Locate the cell with the specified text and output its (X, Y) center coordinate. 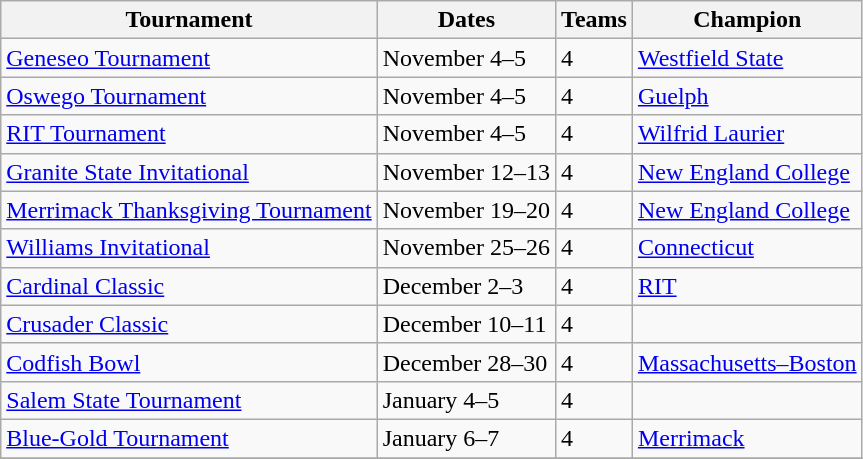
Wilfrid Laurier (747, 134)
Williams Invitational (189, 248)
RIT (747, 286)
December 2–3 (466, 286)
Crusader Classic (189, 324)
Salem State Tournament (189, 400)
January 4–5 (466, 400)
November 12–13 (466, 172)
Merrimack (747, 438)
Codfish Bowl (189, 362)
Oswego Tournament (189, 96)
November 25–26 (466, 248)
December 10–11 (466, 324)
Blue-Gold Tournament (189, 438)
Granite State Invitational (189, 172)
Cardinal Classic (189, 286)
Geneseo Tournament (189, 58)
Massachusetts–Boston (747, 362)
Merrimack Thanksgiving Tournament (189, 210)
January 6–7 (466, 438)
Guelph (747, 96)
Champion (747, 20)
December 28–30 (466, 362)
Connecticut (747, 248)
Teams (594, 20)
Tournament (189, 20)
Westfield State (747, 58)
RIT Tournament (189, 134)
Dates (466, 20)
November 19–20 (466, 210)
